Capture the cell that displays the provided text and extract its (X, Y) central coordinate. 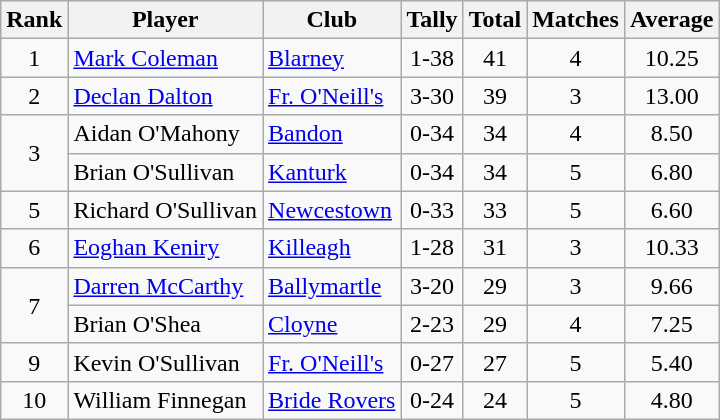
1-38 (432, 58)
9.66 (672, 286)
Bride Rovers (332, 400)
Mark Coleman (166, 58)
3-20 (432, 286)
3-30 (432, 96)
0-27 (432, 362)
41 (495, 58)
Brian O'Sullivan (166, 172)
6.80 (672, 172)
10 (34, 400)
1-28 (432, 248)
Darren McCarthy (166, 286)
9 (34, 362)
Eoghan Keniry (166, 248)
7 (34, 305)
6.60 (672, 210)
Average (672, 20)
8.50 (672, 134)
Bandon (332, 134)
4.80 (672, 400)
Total (495, 20)
Aidan O'Mahony (166, 134)
Player (166, 20)
27 (495, 362)
Brian O'Shea (166, 324)
Kanturk (332, 172)
33 (495, 210)
Richard O'Sullivan (166, 210)
0-33 (432, 210)
Club (332, 20)
Tally (432, 20)
Rank (34, 20)
10.25 (672, 58)
Cloyne (332, 324)
1 (34, 58)
13.00 (672, 96)
William Finnegan (166, 400)
Newcestown (332, 210)
Ballymartle (332, 286)
0-24 (432, 400)
31 (495, 248)
39 (495, 96)
2 (34, 96)
Matches (576, 20)
Killeagh (332, 248)
24 (495, 400)
5.40 (672, 362)
Declan Dalton (166, 96)
Kevin O'Sullivan (166, 362)
2-23 (432, 324)
6 (34, 248)
10.33 (672, 248)
Blarney (332, 58)
7.25 (672, 324)
